Identify which cell holds the provided text, then report its [X, Y] central coordinate. 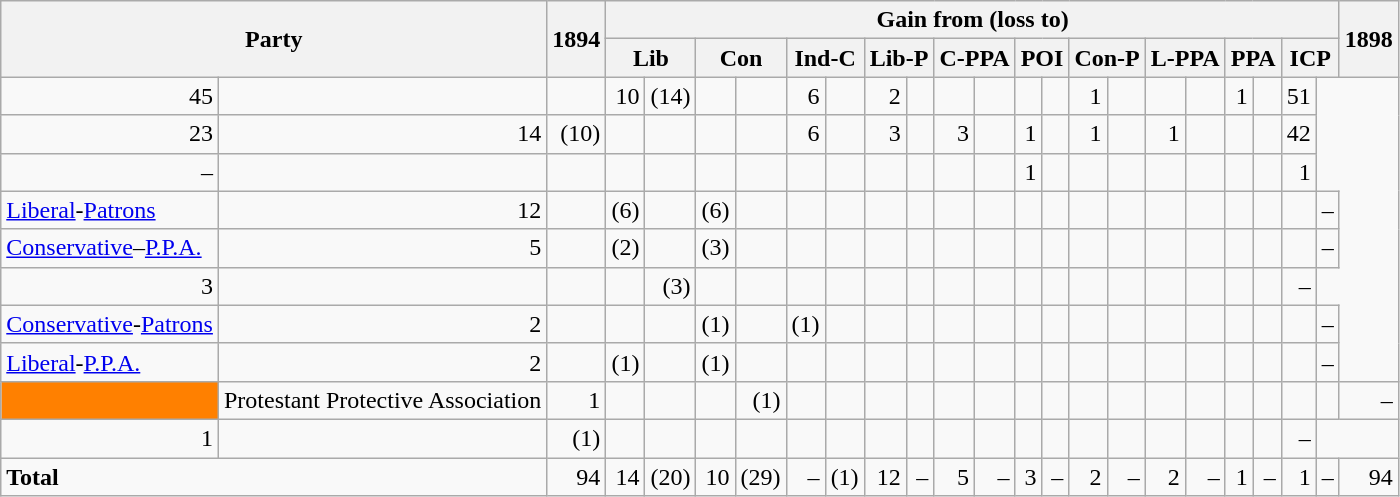
42 [1298, 134]
(20) [670, 477]
Ind-C [825, 58]
(14) [670, 96]
Con [741, 58]
POI [1042, 58]
PPA [1253, 58]
1898 [1368, 39]
Lib [651, 58]
23 [110, 134]
L-PPA [1185, 58]
1894 [576, 39]
Conservative–P.P.A. [110, 248]
C-PPA [974, 58]
(10) [576, 134]
Total [274, 477]
Protestant Protective Association [382, 400]
(29) [760, 477]
Lib-P [899, 58]
Con-P [1107, 58]
Conservative-Patrons [110, 324]
Party [274, 39]
(2) [626, 248]
Liberal-P.P.A. [110, 362]
51 [1298, 96]
Liberal-Patrons [110, 210]
ICP [1310, 58]
45 [110, 96]
Gain from (loss to) [972, 20]
